From the cell containing the given text, extract its center point as [x, y] coordinate. 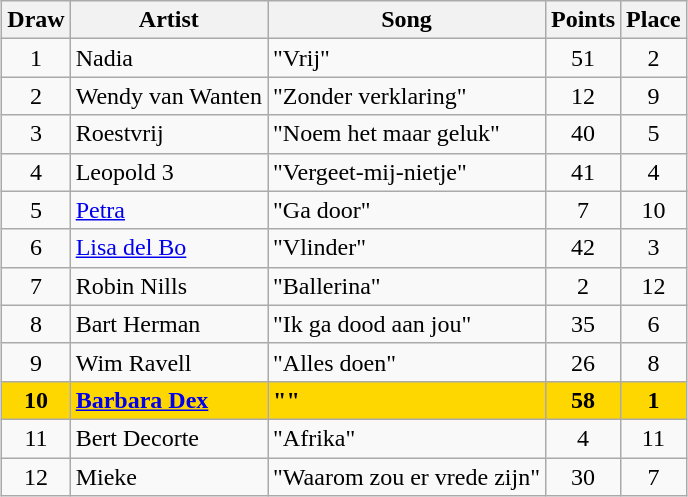
Nadia [168, 58]
"Ballerina" [407, 286]
"Ga door" [407, 210]
Petra [168, 210]
Wendy van Wanten [168, 96]
"Vrij" [407, 58]
Mieke [168, 477]
Barbara Dex [168, 400]
"Zonder verklaring" [407, 96]
Leopold 3 [168, 172]
26 [582, 362]
Lisa del Bo [168, 248]
"" [407, 400]
30 [582, 477]
"Alles doen" [407, 362]
"Noem het maar geluk" [407, 134]
42 [582, 248]
Points [582, 20]
51 [582, 58]
Bert Decorte [168, 438]
Artist [168, 20]
Robin Nills [168, 286]
Roestvrij [168, 134]
"Waarom zou er vrede zijn" [407, 477]
41 [582, 172]
Bart Herman [168, 324]
Draw [36, 20]
Song [407, 20]
"Vergeet-mij-nietje" [407, 172]
35 [582, 324]
"Vlinder" [407, 248]
Place [654, 20]
"Ik ga dood aan jou" [407, 324]
"Afrika" [407, 438]
58 [582, 400]
40 [582, 134]
Wim Ravell [168, 362]
